Identify which cell holds the provided text, then report its (X, Y) central coordinate. 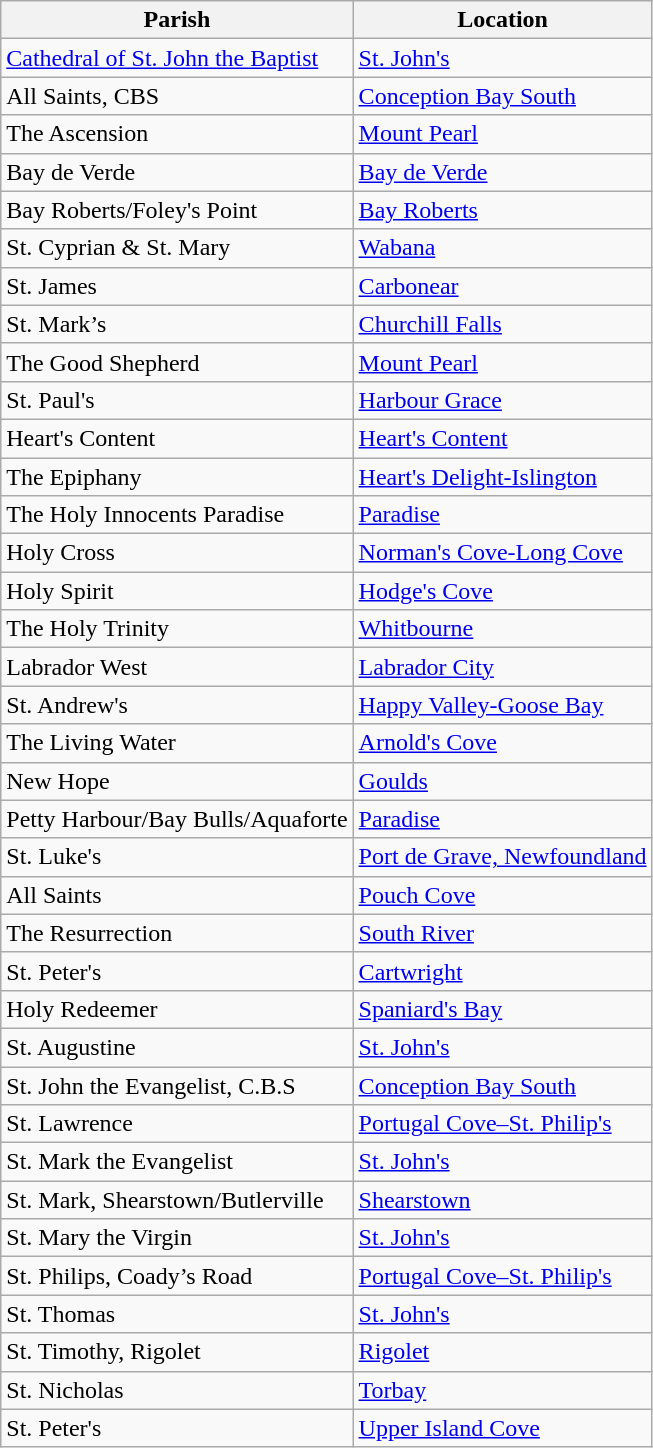
Hodge's Cove (502, 591)
St. Luke's (177, 857)
The Living Water (177, 743)
St. Mark’s (177, 324)
Harbour Grace (502, 400)
The Ascension (177, 134)
South River (502, 933)
St. Andrew's (177, 705)
St. Timothy, Rigolet (177, 1352)
Heart's Delight-Islington (502, 477)
St. Thomas (177, 1314)
Bay Roberts/Foley's Point (177, 210)
Holy Redeemer (177, 1009)
Labrador City (502, 667)
Bay Roberts (502, 210)
The Resurrection (177, 933)
New Hope (177, 781)
Norman's Cove-Long Cove (502, 553)
St. Augustine (177, 1047)
St. James (177, 286)
St. Lawrence (177, 1124)
St. Paul's (177, 400)
Goulds (502, 781)
Churchill Falls (502, 324)
St. John the Evangelist, C.B.S (177, 1085)
Pouch Cove (502, 895)
The Epiphany (177, 477)
Rigolet (502, 1352)
Spaniard's Bay (502, 1009)
St. Cyprian & St. Mary (177, 248)
St. Philips, Coady’s Road (177, 1276)
St. Mark, Shearstown/Butlerville (177, 1200)
All Saints (177, 895)
Parish (177, 20)
Whitbourne (502, 629)
Holy Spirit (177, 591)
The Holy Innocents Paradise (177, 515)
Happy Valley-Goose Bay (502, 705)
Wabana (502, 248)
Torbay (502, 1390)
Upper Island Cove (502, 1428)
Cathedral of St. John the Baptist (177, 58)
Labrador West (177, 667)
Port de Grave, Newfoundland (502, 857)
Holy Cross (177, 553)
Location (502, 20)
The Holy Trinity (177, 629)
Petty Harbour/Bay Bulls/Aquaforte (177, 819)
Carbonear (502, 286)
The Good Shepherd (177, 362)
St. Nicholas (177, 1390)
All Saints, CBS (177, 96)
St. Mark the Evangelist (177, 1162)
Cartwright (502, 971)
Shearstown (502, 1200)
St. Mary the Virgin (177, 1238)
Arnold's Cove (502, 743)
